Pinpoint the cell where the given text exists, returning its (X, Y) midpoint coordinate. 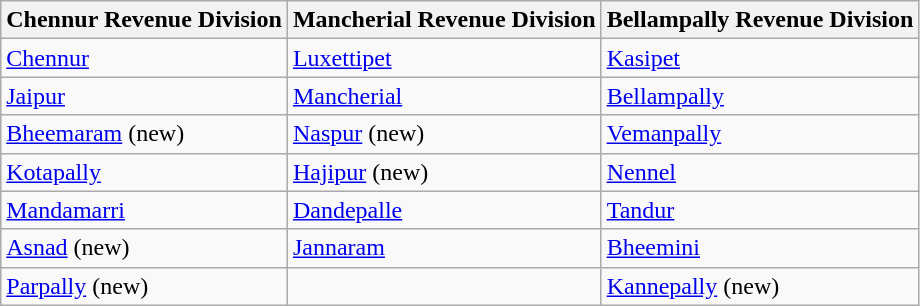
Kasipet (760, 58)
Chennur Revenue Division (144, 20)
Dandepalle (444, 210)
Naspur (new) (444, 134)
Kotapally (144, 172)
Mancherial (444, 96)
Nennel (760, 172)
Mandamarri (144, 210)
Hajipur (new) (444, 172)
Kannepally (new) (760, 286)
Mancherial Revenue Division (444, 20)
Jaipur (144, 96)
Bellampally (760, 96)
Asnad (new) (144, 248)
Bheemaram (new) (144, 134)
Luxettipet (444, 58)
Jannaram (444, 248)
Vemanpally (760, 134)
Parpally (new) (144, 286)
Bellampally Revenue Division (760, 20)
Tandur (760, 210)
Bheemini (760, 248)
Chennur (144, 58)
